Return the [x, y] coordinate for the center point of the cell that contains the specified text.  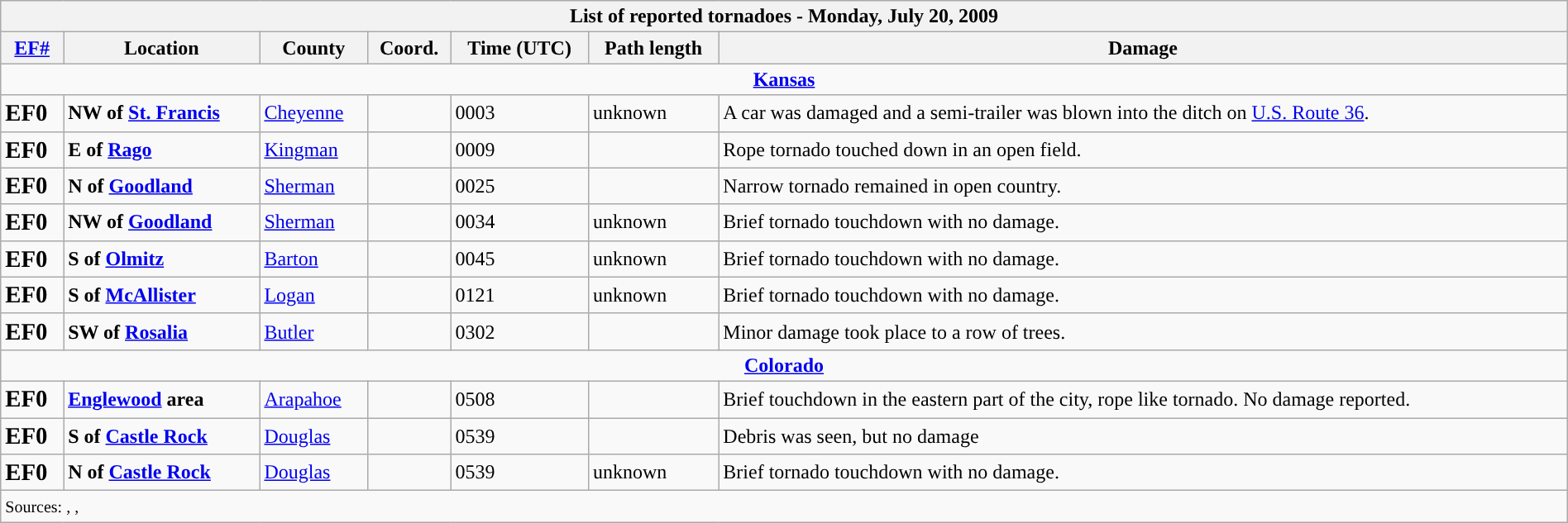
Brief touchdown in the eastern part of the city, rope like tornado. No damage reported. [1143, 399]
Cheyenne [313, 113]
N of Castle Rock [162, 473]
Minor damage took place to a row of trees. [1143, 331]
NW of St. Francis [162, 113]
Englewood area [162, 399]
Barton [313, 259]
Damage [1143, 48]
Rope tornado touched down in an open field. [1143, 150]
Coord. [409, 48]
Location [162, 48]
Kansas [784, 79]
NW of Goodland [162, 222]
0003 [519, 113]
A car was damaged and a semi-trailer was blown into the ditch on U.S. Route 36. [1143, 113]
E of Rago [162, 150]
N of Goodland [162, 186]
0025 [519, 186]
SW of Rosalia [162, 331]
0045 [519, 259]
0121 [519, 295]
0034 [519, 222]
County [313, 48]
Sources: , , [784, 506]
0009 [519, 150]
Butler [313, 331]
Logan [313, 295]
S of Olmitz [162, 259]
Debris was seen, but no damage [1143, 436]
Path length [653, 48]
S of McAllister [162, 295]
Narrow tornado remained in open country. [1143, 186]
Arapahoe [313, 399]
EF# [32, 48]
List of reported tornadoes - Monday, July 20, 2009 [784, 17]
0302 [519, 331]
Kingman [313, 150]
S of Castle Rock [162, 436]
Colorado [784, 365]
Time (UTC) [519, 48]
0508 [519, 399]
